Identify which cell holds the provided text, then report its (X, Y) central coordinate. 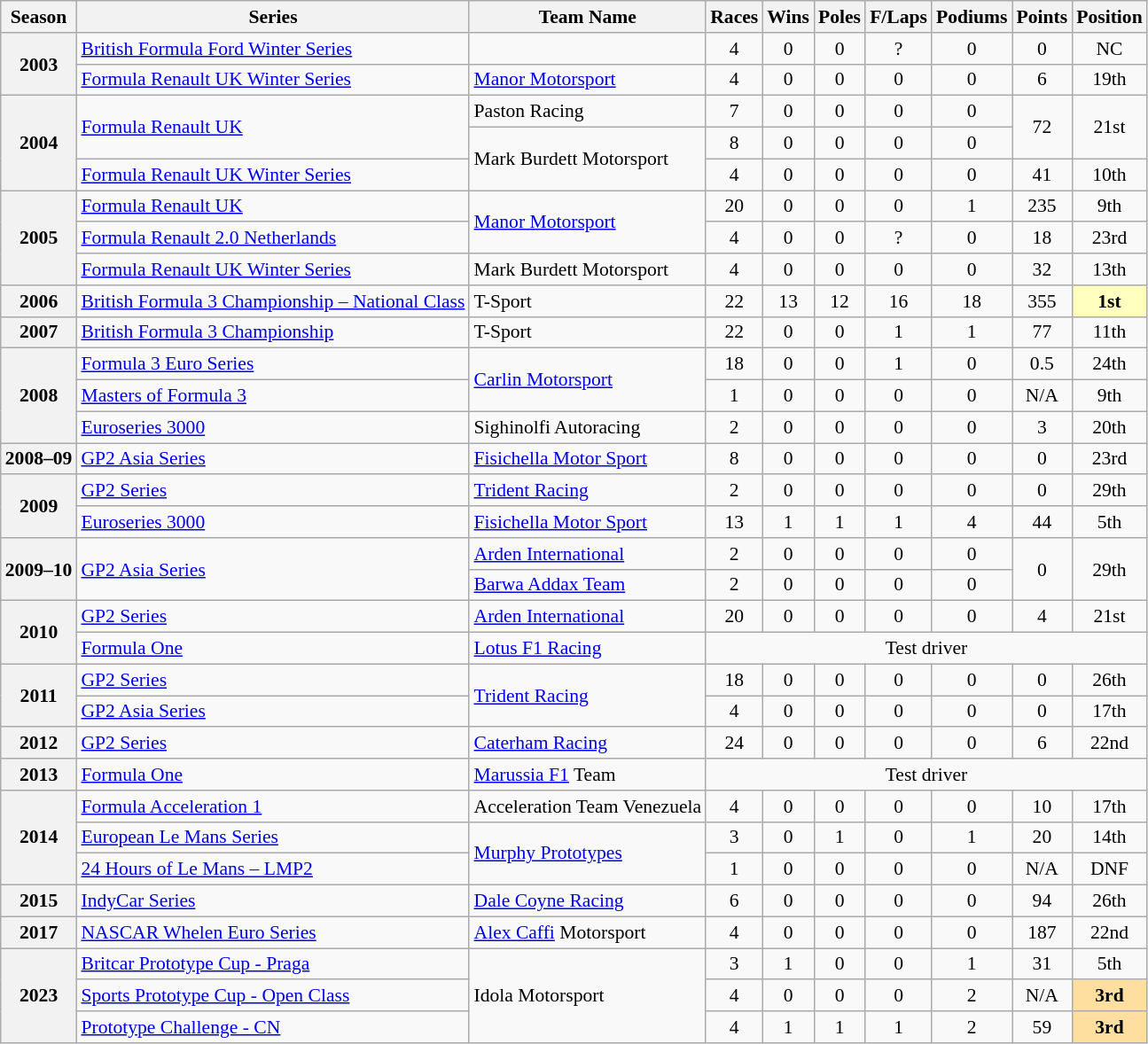
Britcar Prototype Cup - Praga (273, 964)
Acceleration Team Venezuela (587, 806)
2009–10 (39, 569)
Paston Racing (587, 112)
2011 (39, 695)
13th (1109, 269)
2013 (39, 775)
Dale Coyne Racing (587, 901)
2014 (39, 838)
European Le Mans Series (273, 838)
11th (1109, 332)
Season (39, 17)
F/Laps (899, 17)
2005 (39, 238)
2008 (39, 395)
2004 (39, 144)
Idola Motorsport (587, 996)
10th (1109, 175)
British Formula 3 Championship – National Class (273, 301)
2003 (39, 64)
355 (1043, 301)
235 (1043, 206)
Team Name (587, 17)
24th (1109, 364)
12 (840, 301)
16 (899, 301)
DNF (1109, 869)
1st (1109, 301)
32 (1043, 269)
Murphy Prototypes (587, 853)
Alex Caffi Motorsport (587, 932)
Series (273, 17)
20th (1109, 427)
2023 (39, 996)
Marussia F1 Team (587, 775)
Lotus F1 Racing (587, 649)
Wins (788, 17)
94 (1043, 901)
31 (1043, 964)
2010 (39, 633)
Barwa Addax Team (587, 585)
2008–09 (39, 459)
Points (1043, 17)
2006 (39, 301)
Prototype Challenge - CN (273, 1027)
2012 (39, 744)
British Formula 3 Championship (273, 332)
2015 (39, 901)
Formula Acceleration 1 (273, 806)
2017 (39, 932)
41 (1043, 175)
British Formula Ford Winter Series (273, 49)
59 (1043, 1027)
10 (1043, 806)
NASCAR Whelen Euro Series (273, 932)
IndyCar Series (273, 901)
2007 (39, 332)
19th (1109, 80)
Formula 3 Euro Series (273, 364)
7 (734, 112)
2009 (39, 507)
NC (1109, 49)
0.5 (1043, 364)
Poles (840, 17)
Formula Renault 2.0 Netherlands (273, 238)
14th (1109, 838)
Podiums (972, 17)
24 Hours of Le Mans – LMP2 (273, 869)
Caterham Racing (587, 744)
Masters of Formula 3 (273, 396)
Sighinolfi Autoracing (587, 427)
Sports Prototype Cup - Open Class (273, 996)
Carlin Motorsport (587, 379)
44 (1043, 522)
77 (1043, 332)
72 (1043, 128)
187 (1043, 932)
Races (734, 17)
Position (1109, 17)
24 (734, 744)
